Detect which cell encompasses the target text, then output its [X, Y] center coordinate. 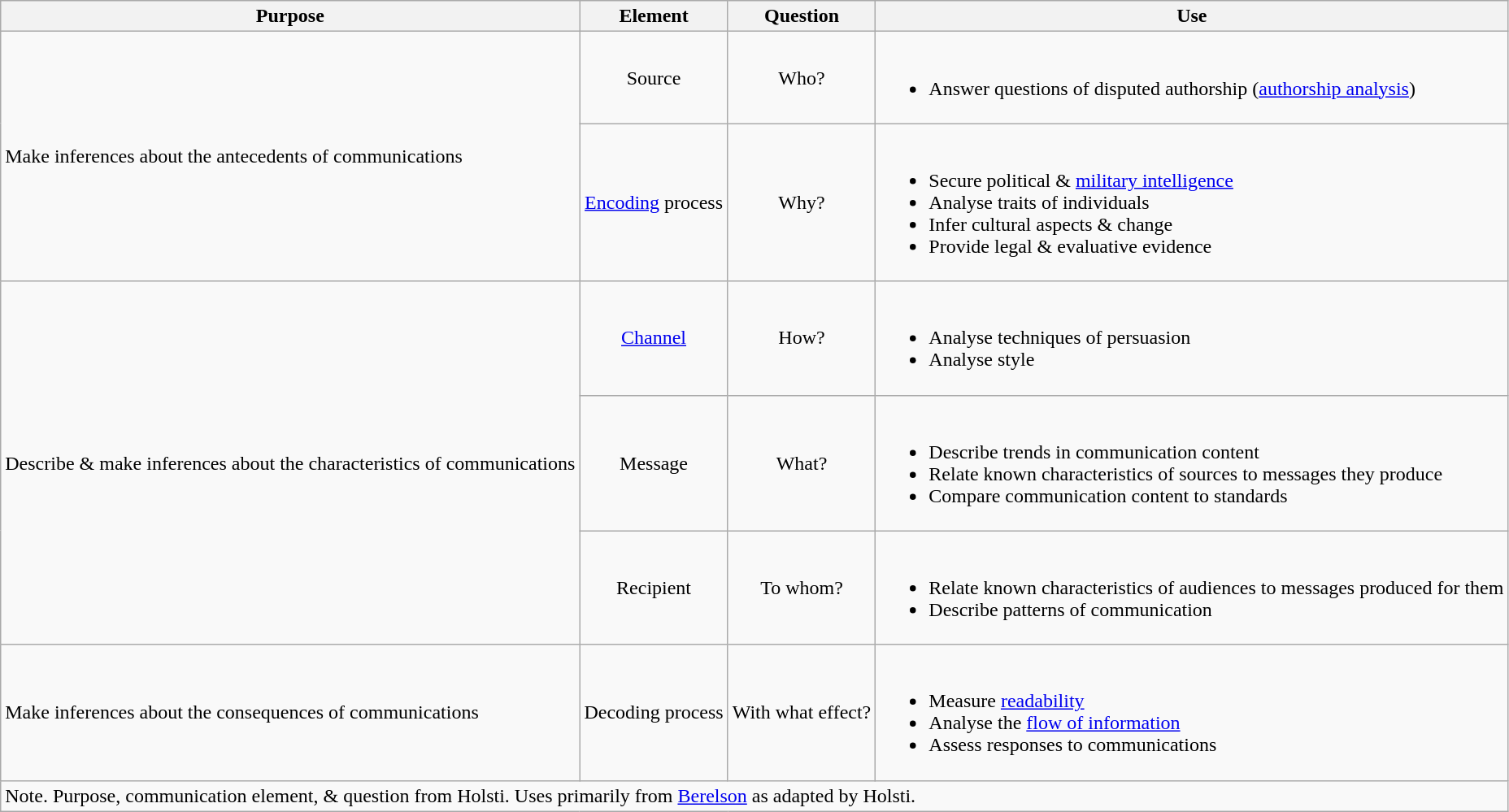
Why? [802, 202]
Measure readabilityAnalyse the flow of informationAssess responses to communications [1192, 712]
Relate known characteristics of audiences to messages produced for themDescribe patterns of communication [1192, 588]
Purpose [290, 16]
What? [802, 463]
Recipient [654, 588]
Make inferences about the antecedents of communications [290, 156]
Message [654, 463]
Question [802, 16]
How? [802, 338]
Use [1192, 16]
Make inferences about the consequences of communications [290, 712]
Encoding process [654, 202]
Source [654, 78]
Element [654, 16]
With what effect? [802, 712]
Describe trends in communication contentRelate known characteristics of sources to messages they produceCompare communication content to standards [1192, 463]
Who? [802, 78]
Secure political & military intelligenceAnalyse traits of individualsInfer cultural aspects & changeProvide legal & evaluative evidence [1192, 202]
To whom? [802, 588]
Answer questions of disputed authorship (authorship analysis) [1192, 78]
Note. Purpose, communication element, & question from Holsti. Uses primarily from Berelson as adapted by Holsti. [754, 796]
Channel [654, 338]
Analyse techniques of persuasionAnalyse style [1192, 338]
Decoding process [654, 712]
Describe & make inferences about the characteristics of communications [290, 463]
